Extract the [x, y] coordinate from the center of the cell holding the provided text.  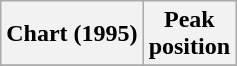
Peakposition [189, 34]
Chart (1995) [72, 34]
